Provide the [x, y] coordinate of the cell's center where the given text is located.  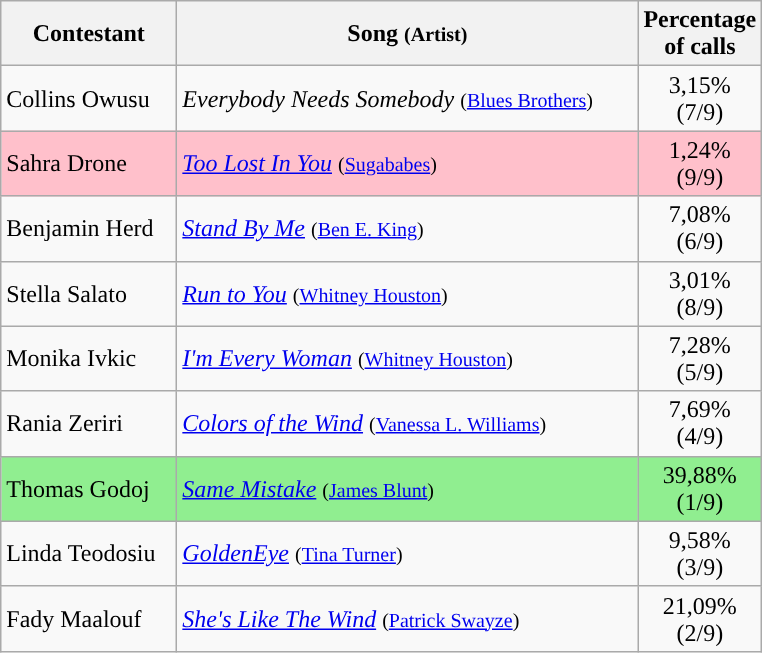
Fady Maalouf [89, 618]
Percentage of calls [700, 34]
Stella Salato [89, 294]
Run to You (Whitney Houston) [408, 294]
7,69% (4/9) [700, 424]
39,88% (1/9) [700, 488]
21,09% (2/9) [700, 618]
Everybody Needs Somebody (Blues Brothers) [408, 98]
Benjamin Herd [89, 228]
Rania Zeriri [89, 424]
She's Like The Wind (Patrick Swayze) [408, 618]
9,58% (3/9) [700, 554]
I'm Every Woman (Whitney Houston) [408, 358]
Sahra Drone [89, 164]
1,24% (9/9) [700, 164]
Stand By Me (Ben E. King) [408, 228]
Thomas Godoj [89, 488]
3,01% (8/9) [700, 294]
Monika Ivkic [89, 358]
Too Lost In You (Sugababes) [408, 164]
7,08% (6/9) [700, 228]
Contestant [89, 34]
3,15% (7/9) [700, 98]
Linda Teodosiu [89, 554]
Colors of the Wind (Vanessa L. Williams) [408, 424]
Collins Owusu [89, 98]
7,28% (5/9) [700, 358]
GoldenEye (Tina Turner) [408, 554]
Song (Artist) [408, 34]
Same Mistake (James Blunt) [408, 488]
